Find where the given text appears and provide that cell's center as (x, y) coordinate. 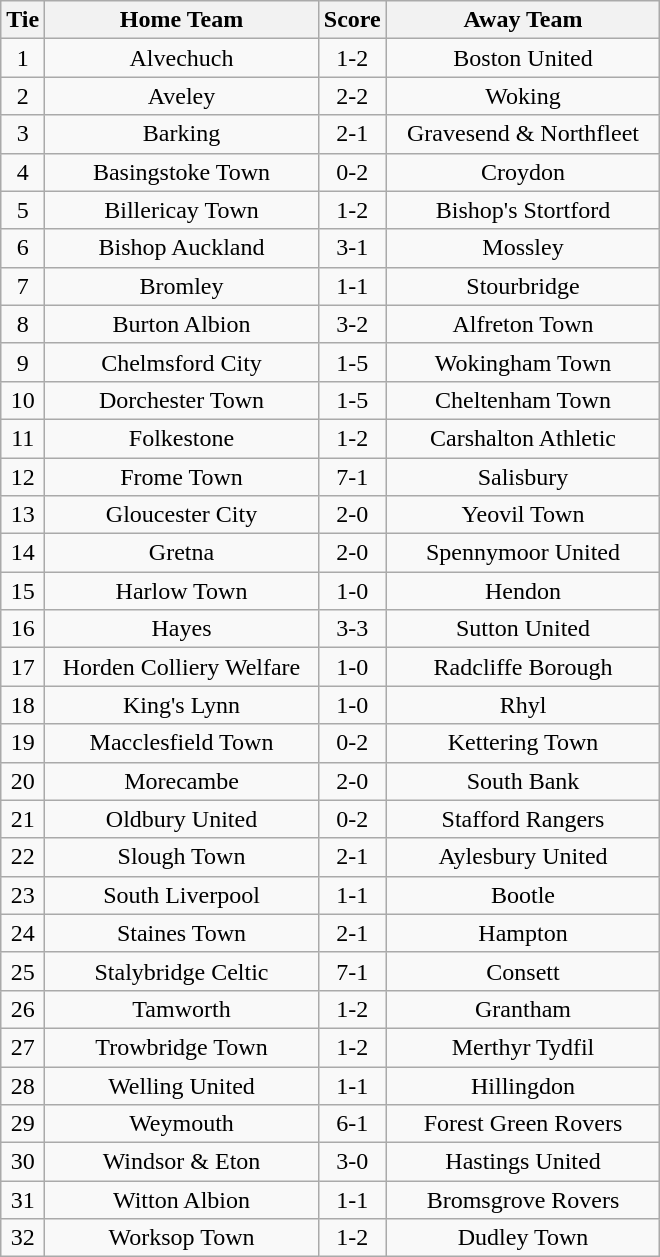
Dudley Town (523, 1238)
Yeovil Town (523, 515)
Burton Albion (182, 324)
Gravesend & Northfleet (523, 134)
Bishop Auckland (182, 248)
15 (23, 591)
8 (23, 324)
17 (23, 667)
Witton Albion (182, 1200)
31 (23, 1200)
Macclesfield Town (182, 743)
Trowbridge Town (182, 1047)
Hendon (523, 591)
Horden Colliery Welfare (182, 667)
2 (23, 96)
3 (23, 134)
32 (23, 1238)
Boston United (523, 58)
26 (23, 1009)
Alvechuch (182, 58)
Bootle (523, 895)
Stourbridge (523, 286)
3-1 (352, 248)
Bromley (182, 286)
Away Team (523, 20)
Slough Town (182, 857)
Merthyr Tydfil (523, 1047)
Salisbury (523, 477)
Mossley (523, 248)
Spennymoor United (523, 553)
Tamworth (182, 1009)
Wokingham Town (523, 362)
Hayes (182, 629)
23 (23, 895)
7 (23, 286)
14 (23, 553)
6-1 (352, 1124)
5 (23, 210)
Worksop Town (182, 1238)
Weymouth (182, 1124)
Sutton United (523, 629)
Grantham (523, 1009)
Chelmsford City (182, 362)
Billericay Town (182, 210)
13 (23, 515)
16 (23, 629)
Oldbury United (182, 819)
Welling United (182, 1085)
1 (23, 58)
Aveley (182, 96)
Forest Green Rovers (523, 1124)
25 (23, 971)
Windsor & Eton (182, 1162)
Harlow Town (182, 591)
30 (23, 1162)
Barking (182, 134)
3-0 (352, 1162)
Aylesbury United (523, 857)
Bromsgrove Rovers (523, 1200)
Folkestone (182, 438)
Radcliffe Borough (523, 667)
Hampton (523, 933)
28 (23, 1085)
22 (23, 857)
3-2 (352, 324)
Stafford Rangers (523, 819)
Gretna (182, 553)
Rhyl (523, 705)
Stalybridge Celtic (182, 971)
Woking (523, 96)
27 (23, 1047)
Home Team (182, 20)
Bishop's Stortford (523, 210)
10 (23, 400)
18 (23, 705)
Carshalton Athletic (523, 438)
2-2 (352, 96)
Hillingdon (523, 1085)
Tie (23, 20)
Frome Town (182, 477)
4 (23, 172)
Cheltenham Town (523, 400)
Gloucester City (182, 515)
21 (23, 819)
Hastings United (523, 1162)
Dorchester Town (182, 400)
12 (23, 477)
Croydon (523, 172)
King's Lynn (182, 705)
Kettering Town (523, 743)
South Liverpool (182, 895)
Morecambe (182, 781)
Consett (523, 971)
Alfreton Town (523, 324)
29 (23, 1124)
Staines Town (182, 933)
24 (23, 933)
6 (23, 248)
11 (23, 438)
19 (23, 743)
9 (23, 362)
South Bank (523, 781)
Basingstoke Town (182, 172)
3-3 (352, 629)
Score (352, 20)
20 (23, 781)
